Output the [X, Y] coordinate of the center of the cell containing the given text.  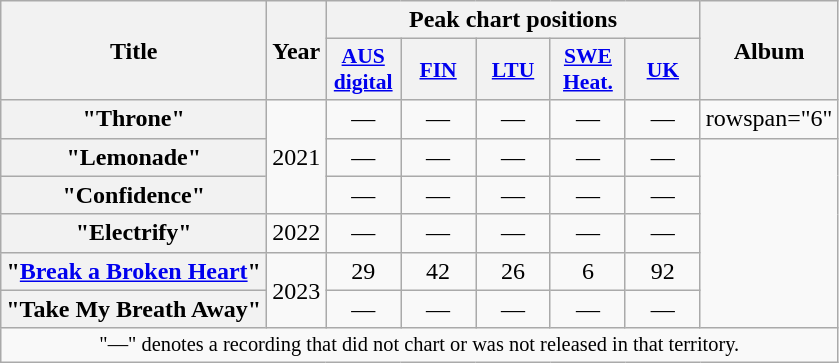
"Throne" [134, 119]
42 [438, 271]
AUSdigital [364, 70]
SWEHeat. [588, 70]
26 [514, 271]
"Electrify" [134, 233]
FIN [438, 70]
"—" denotes a recording that did not chart or was not released in that territory. [420, 345]
29 [364, 271]
6 [588, 271]
rowspan="6" [769, 119]
2023 [296, 290]
Title [134, 50]
"Take My Breath Away" [134, 309]
"Confidence" [134, 195]
2021 [296, 157]
UK [662, 70]
Year [296, 50]
"Break a Broken Heart" [134, 271]
LTU [514, 70]
Album [769, 50]
2022 [296, 233]
"Lemonade" [134, 157]
92 [662, 271]
Peak chart positions [514, 20]
